From the cell containing the given text, extract its center point as (X, Y) coordinate. 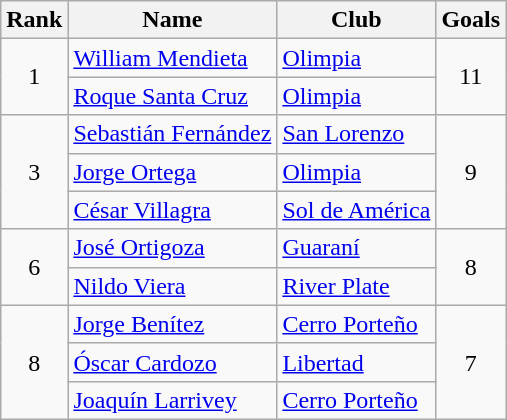
11 (471, 77)
San Lorenzo (356, 134)
3 (34, 172)
Sebastián Fernández (172, 134)
Joaquín Larrivey (172, 400)
Jorge Ortega (172, 172)
7 (471, 362)
Goals (471, 20)
Óscar Cardozo (172, 362)
Nildo Viera (172, 286)
Sol de América (356, 210)
José Ortigoza (172, 248)
Roque Santa Cruz (172, 96)
Club (356, 20)
César Villagra (172, 210)
River Plate (356, 286)
Name (172, 20)
Guaraní (356, 248)
9 (471, 172)
6 (34, 267)
Libertad (356, 362)
Jorge Benítez (172, 324)
Rank (34, 20)
William Mendieta (172, 58)
1 (34, 77)
